Return the (x, y) coordinate for the center point of the cell that contains the specified text.  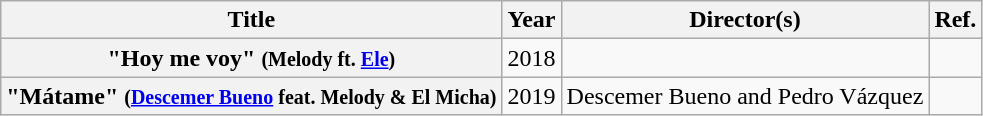
Year (532, 20)
Director(s) (745, 20)
"Mátame" (Descemer Bueno feat. Melody & El Micha) (252, 96)
Descemer Bueno and Pedro Vázquez (745, 96)
Ref. (956, 20)
"Hoy me voy" (Melody ft. Ele) (252, 58)
Title (252, 20)
2018 (532, 58)
2019 (532, 96)
